Output the (x, y) coordinate of the center of the cell containing the given text.  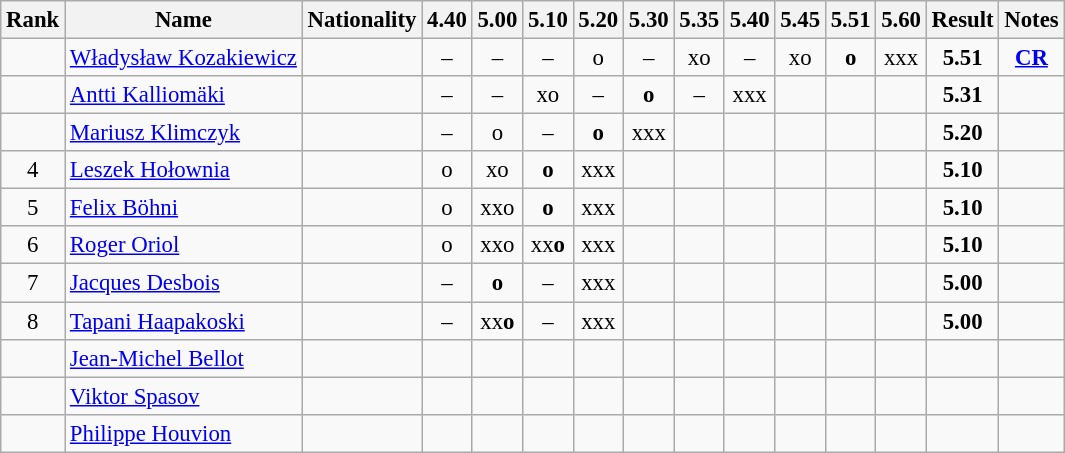
Notes (1032, 20)
Mariusz Klimczyk (184, 133)
7 (33, 283)
Jacques Desbois (184, 283)
Felix Böhni (184, 208)
Result (962, 20)
5.45 (800, 20)
4.40 (447, 20)
5.31 (962, 95)
Władysław Kozakiewicz (184, 58)
5.30 (649, 20)
5.35 (699, 20)
5 (33, 208)
Roger Oriol (184, 245)
Name (184, 20)
Viktor Spasov (184, 396)
Antti Kalliomäki (184, 95)
4 (33, 170)
Philippe Houvion (184, 433)
Jean-Michel Bellot (184, 358)
Nationality (362, 20)
8 (33, 321)
Rank (33, 20)
CR (1032, 58)
5.60 (901, 20)
6 (33, 245)
Tapani Haapakoski (184, 321)
5.40 (749, 20)
Leszek Hołownia (184, 170)
